Detect which cell encompasses the target text, then output its [X, Y] center coordinate. 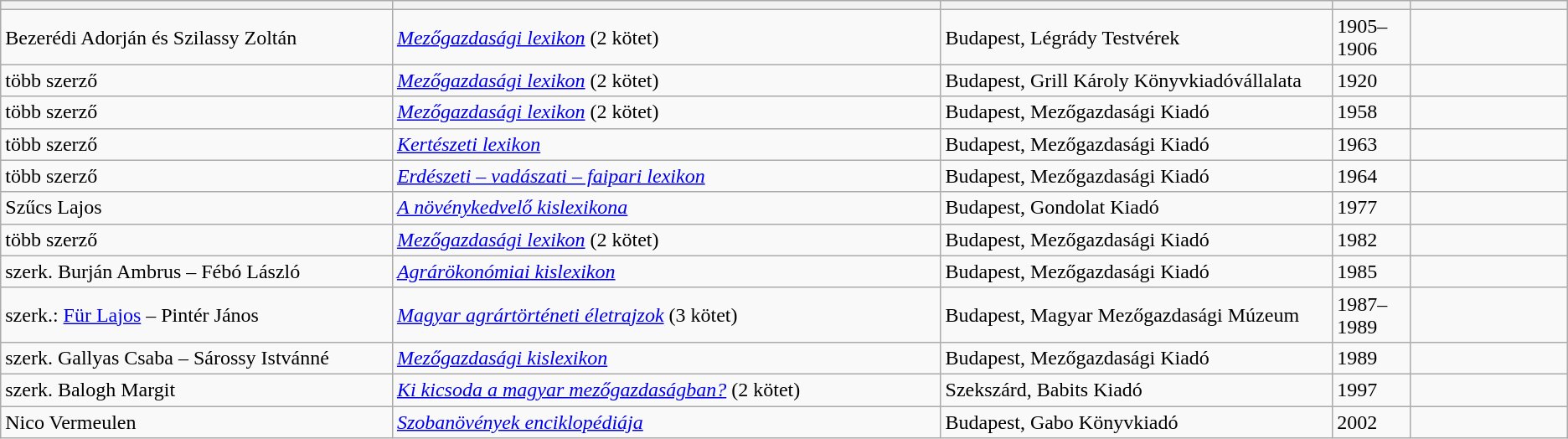
Mezőgazdasági kislexikon [667, 358]
1997 [1372, 390]
2002 [1372, 421]
szerk. Balogh Margit [197, 390]
1982 [1372, 240]
Szűcs Lajos [197, 208]
1985 [1372, 271]
1963 [1372, 144]
Bezerédi Adorján és Szilassy Zoltán [197, 37]
szerk. Burján Ambrus – Fébó László [197, 271]
1958 [1372, 112]
Agrárökonómiai kislexikon [667, 271]
Budapest, Grill Károly Könyvkiadóvállalata [1137, 80]
Budapest, Légrády Testvérek [1137, 37]
Budapest, Gondolat Kiadó [1137, 208]
szerk.: Für Lajos – Pintér János [197, 315]
1987–1989 [1372, 315]
Kertészeti lexikon [667, 144]
Ki kicsoda a magyar mezőgazdaságban? (2 kötet) [667, 390]
Budapest, Magyar Mezőgazdasági Múzeum [1137, 315]
Szobanövények enciklopédiája [667, 421]
1977 [1372, 208]
A növénykedvelő kislexikona [667, 208]
1905–1906 [1372, 37]
1920 [1372, 80]
1989 [1372, 358]
Nico Vermeulen [197, 421]
Erdészeti – vadászati – faipari lexikon [667, 176]
1964 [1372, 176]
Magyar agrártörténeti életrajzok (3 kötet) [667, 315]
szerk. Gallyas Csaba – Sárossy Istvánné [197, 358]
Szekszárd, Babits Kiadó [1137, 390]
Budapest, Gabo Könyvkiadó [1137, 421]
